From the cell containing the given text, extract its center point as (X, Y) coordinate. 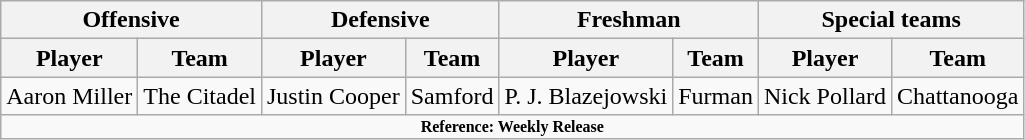
Defensive (380, 20)
Freshman (628, 20)
Chattanooga (957, 96)
Samford (452, 96)
Justin Cooper (333, 96)
Reference: Weekly Release (512, 127)
Special teams (890, 20)
Nick Pollard (824, 96)
Furman (716, 96)
P. J. Blazejowski (586, 96)
The Citadel (200, 96)
Aaron Miller (70, 96)
Offensive (132, 20)
